Search for the cell housing the specified text and yield its [X, Y] center coordinate. 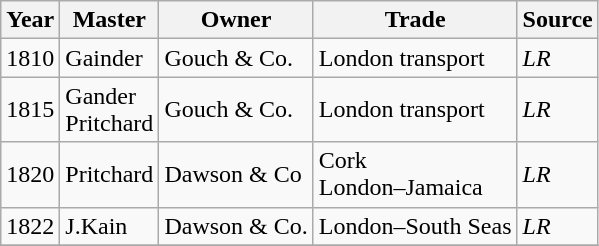
Trade [415, 20]
1820 [30, 174]
London–South Seas [415, 226]
Year [30, 20]
Owner [236, 20]
1810 [30, 58]
1815 [30, 110]
Dawson & Co. [236, 226]
CorkLondon–Jamaica [415, 174]
GanderPritchard [110, 110]
1822 [30, 226]
Gainder [110, 58]
Dawson & Co [236, 174]
J.Kain [110, 226]
Pritchard [110, 174]
Master [110, 20]
Source [558, 20]
